Find where the given text appears and provide that cell's center as (x, y) coordinate. 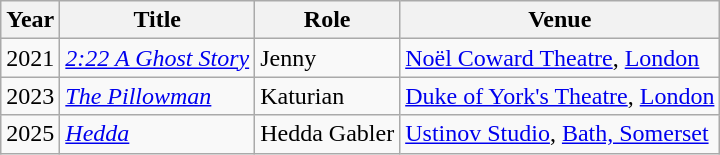
Hedda (158, 134)
Title (158, 20)
2023 (30, 96)
Duke of York's Theatre, London (560, 96)
2021 (30, 58)
Hedda Gabler (328, 134)
Year (30, 20)
Katurian (328, 96)
Role (328, 20)
2:22 A Ghost Story (158, 58)
Venue (560, 20)
Noël Coward Theatre, London (560, 58)
Jenny (328, 58)
2025 (30, 134)
The Pillowman (158, 96)
Ustinov Studio, Bath, Somerset (560, 134)
